Detect which cell encompasses the target text, then output its [X, Y] center coordinate. 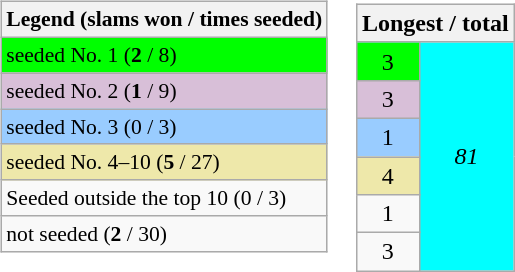
seeded No. 3 (0 / 3) [164, 127]
not seeded (2 / 30) [164, 234]
seeded No. 1 (2 / 8) [164, 55]
Legend (slams won / times seeded) [164, 20]
Longest / total [435, 23]
seeded No. 2 (1 / 9) [164, 91]
Seeded outside the top 10 (0 / 3) [164, 198]
seeded No. 4–10 (5 / 27) [164, 162]
4 [388, 175]
81 [466, 156]
